Scan for the cell matching the given text and deliver its [x, y] coordinate at center. 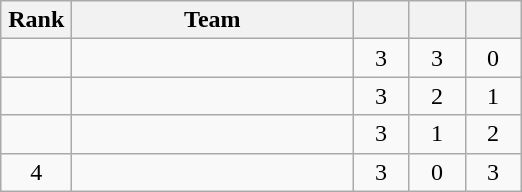
Team [212, 20]
Rank [36, 20]
4 [36, 172]
